Find where the given text appears and provide that cell's center as (X, Y) coordinate. 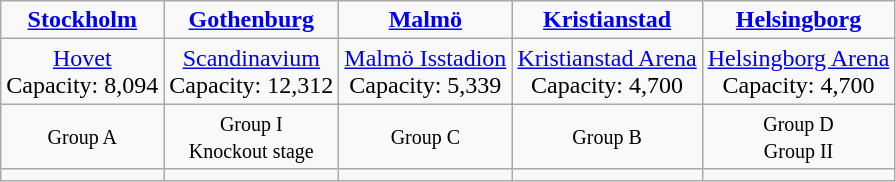
Helsingborg ArenaCapacity: 4,700 (798, 72)
HovetCapacity: 8,094 (82, 72)
Malmö (426, 20)
Group C (426, 136)
Stockholm (82, 20)
Helsingborg (798, 20)
Group IKnockout stage (252, 136)
Kristianstad ArenaCapacity: 4,700 (607, 72)
Group A (82, 136)
Group B (607, 136)
Kristianstad (607, 20)
Gothenburg (252, 20)
Group DGroup II (798, 136)
Malmö IsstadionCapacity: 5,339 (426, 72)
ScandinaviumCapacity: 12,312 (252, 72)
